Identify which cell holds the provided text, then report its [x, y] central coordinate. 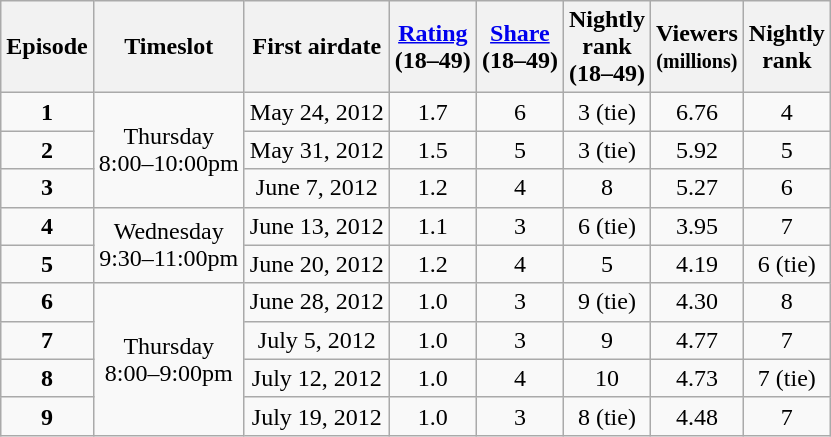
Thursday8:00–10:00pm [168, 150]
1.7 [432, 112]
Nightly rank (18–49) [606, 47]
June 7, 2012 [316, 188]
Viewers(millions) [696, 47]
7 (tie) [786, 378]
4.73 [696, 378]
Share(18–49) [520, 47]
Thursday8:00–9:00pm [168, 359]
9 (tie) [606, 302]
June 20, 2012 [316, 264]
Nightlyrank [786, 47]
July 19, 2012 [316, 416]
July 5, 2012 [316, 340]
10 [606, 378]
4.19 [696, 264]
Rating(18–49) [432, 47]
June 13, 2012 [316, 226]
1 [47, 112]
First airdate [316, 47]
Episode [47, 47]
4.48 [696, 416]
3.95 [696, 226]
1.1 [432, 226]
May 31, 2012 [316, 150]
May 24, 2012 [316, 112]
4.30 [696, 302]
6.76 [696, 112]
4.77 [696, 340]
June 28, 2012 [316, 302]
8 (tie) [606, 416]
Wednesday9:30–11:00pm [168, 245]
July 12, 2012 [316, 378]
1.5 [432, 150]
2 [47, 150]
5.92 [696, 150]
5.27 [696, 188]
Timeslot [168, 47]
